Determine the (X, Y) coordinate at the center of the cell enclosing the given text.  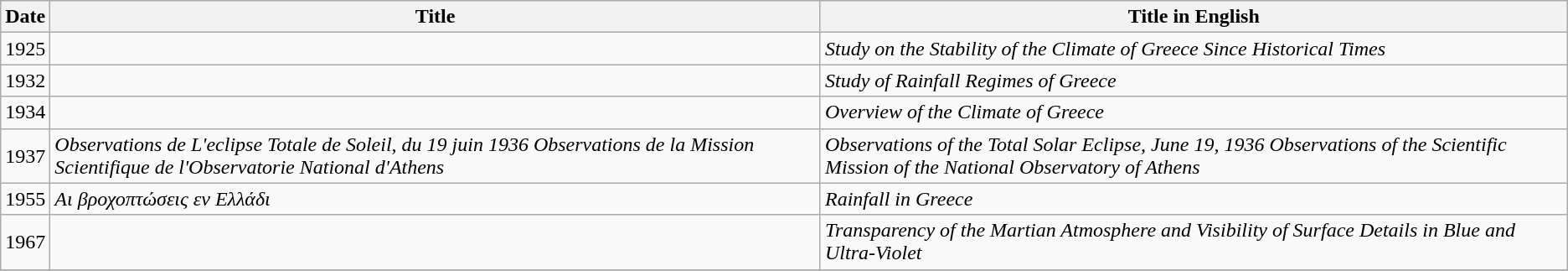
1937 (25, 156)
Observations of the Total Solar Eclipse, June 19, 1936 Observations of the Scientific Mission of the National Observatory of Athens (1194, 156)
1967 (25, 242)
1934 (25, 112)
1925 (25, 49)
Title (436, 17)
Rainfall in Greece (1194, 199)
Title in English (1194, 17)
Overview of the Climate of Greece (1194, 112)
1932 (25, 81)
Date (25, 17)
1955 (25, 199)
Transparency of the Martian Atmosphere and Visibility of Surface Details in Blue and Ultra-Violet (1194, 242)
Αι βροχοπτώσεις εν Ελλάδι (436, 199)
Study of Rainfall Regimes of Greece (1194, 81)
Observations de L'eclipse Totale de Soleil, du 19 juin 1936 Observations de la Mission Scientifique de l'Observatorie National d'Athens (436, 156)
Study on the Stability of the Climate of Greece Since Historical Times (1194, 49)
